Return (X, Y) of the center of cell containing provided text 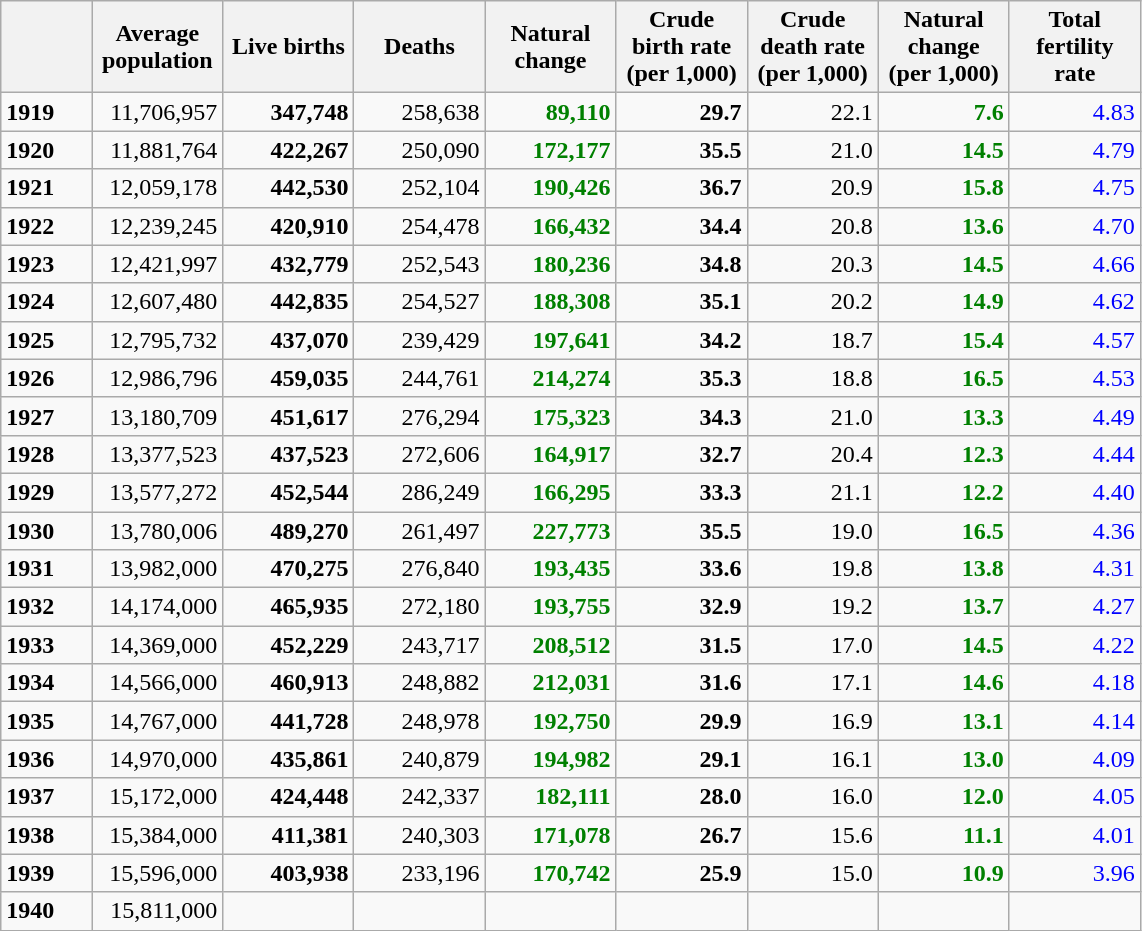
1932 (46, 607)
432,779 (288, 264)
442,530 (288, 188)
20.9 (812, 188)
18.8 (812, 378)
13.3 (944, 416)
4.57 (1074, 340)
Crude birth rate (per 1,000) (682, 47)
4.18 (1074, 683)
4.53 (1074, 378)
276,840 (420, 569)
Total fertility rate (1074, 47)
272,180 (420, 607)
16.1 (812, 759)
20.2 (812, 302)
15,384,000 (158, 835)
34.3 (682, 416)
12.3 (944, 454)
22.1 (812, 112)
1940 (46, 911)
1931 (46, 569)
12.2 (944, 492)
242,337 (420, 797)
13.8 (944, 569)
4.09 (1074, 759)
19.8 (812, 569)
1925 (46, 340)
182,111 (550, 797)
34.2 (682, 340)
214,274 (550, 378)
1937 (46, 797)
14,970,000 (158, 759)
170,742 (550, 873)
12,239,245 (158, 226)
193,435 (550, 569)
1936 (46, 759)
4.62 (1074, 302)
193,755 (550, 607)
452,544 (288, 492)
166,432 (550, 226)
16.0 (812, 797)
276,294 (420, 416)
175,323 (550, 416)
17.0 (812, 645)
32.9 (682, 607)
166,295 (550, 492)
13.1 (944, 721)
240,879 (420, 759)
15.4 (944, 340)
12,059,178 (158, 188)
4.83 (1074, 112)
14.9 (944, 302)
1939 (46, 873)
13,377,523 (158, 454)
26.7 (682, 835)
12,421,997 (158, 264)
28.0 (682, 797)
4.40 (1074, 492)
171,078 (550, 835)
172,177 (550, 150)
424,448 (288, 797)
11,706,957 (158, 112)
Live births (288, 47)
4.75 (1074, 188)
422,267 (288, 150)
489,270 (288, 531)
1920 (46, 150)
194,982 (550, 759)
14,767,000 (158, 721)
442,835 (288, 302)
4.70 (1074, 226)
1921 (46, 188)
190,426 (550, 188)
435,861 (288, 759)
25.9 (682, 873)
14,566,000 (158, 683)
29.7 (682, 112)
460,913 (288, 683)
1930 (46, 531)
1928 (46, 454)
11,881,764 (158, 150)
470,275 (288, 569)
248,882 (420, 683)
20.3 (812, 264)
14.6 (944, 683)
Deaths (420, 47)
16.9 (812, 721)
1924 (46, 302)
1926 (46, 378)
1927 (46, 416)
15,172,000 (158, 797)
12,607,480 (158, 302)
18.7 (812, 340)
21.1 (812, 492)
180,236 (550, 264)
188,308 (550, 302)
33.6 (682, 569)
248,978 (420, 721)
420,910 (288, 226)
254,478 (420, 226)
Natural change (550, 47)
15.6 (812, 835)
32.7 (682, 454)
258,638 (420, 112)
34.8 (682, 264)
12.0 (944, 797)
1929 (46, 492)
11.1 (944, 835)
13.7 (944, 607)
17.1 (812, 683)
13,180,709 (158, 416)
89,110 (550, 112)
15,596,000 (158, 873)
192,750 (550, 721)
20.8 (812, 226)
1922 (46, 226)
12,795,732 (158, 340)
243,717 (420, 645)
451,617 (288, 416)
4.79 (1074, 150)
252,104 (420, 188)
12,986,796 (158, 378)
29.1 (682, 759)
208,512 (550, 645)
240,303 (420, 835)
227,773 (550, 531)
1923 (46, 264)
197,641 (550, 340)
13,982,000 (158, 569)
4.27 (1074, 607)
261,497 (420, 531)
19.2 (812, 607)
7.6 (944, 112)
33.3 (682, 492)
1919 (46, 112)
31.6 (682, 683)
3.96 (1074, 873)
29.9 (682, 721)
437,070 (288, 340)
252,543 (420, 264)
13,780,006 (158, 531)
403,938 (288, 873)
4.31 (1074, 569)
4.01 (1074, 835)
437,523 (288, 454)
31.5 (682, 645)
4.66 (1074, 264)
19.0 (812, 531)
233,196 (420, 873)
254,527 (420, 302)
4.14 (1074, 721)
Natural change (per 1,000) (944, 47)
13,577,272 (158, 492)
13.0 (944, 759)
14,369,000 (158, 645)
4.44 (1074, 454)
459,035 (288, 378)
14,174,000 (158, 607)
35.1 (682, 302)
15.8 (944, 188)
4.22 (1074, 645)
4.49 (1074, 416)
4.05 (1074, 797)
212,031 (550, 683)
452,229 (288, 645)
465,935 (288, 607)
239,429 (420, 340)
4.36 (1074, 531)
Average population (158, 47)
244,761 (420, 378)
1938 (46, 835)
347,748 (288, 112)
1934 (46, 683)
20.4 (812, 454)
34.4 (682, 226)
272,606 (420, 454)
10.9 (944, 873)
286,249 (420, 492)
250,090 (420, 150)
15,811,000 (158, 911)
441,728 (288, 721)
164,917 (550, 454)
1935 (46, 721)
1933 (46, 645)
411,381 (288, 835)
13.6 (944, 226)
Crude death rate (per 1,000) (812, 47)
15.0 (812, 873)
36.7 (682, 188)
35.3 (682, 378)
